Search for the cell housing the specified text and yield its (x, y) center coordinate. 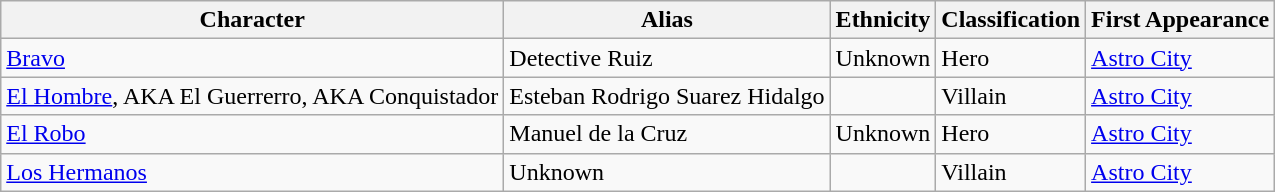
Los Hermanos (252, 172)
El Robo (252, 134)
First Appearance (1180, 20)
Classification (1011, 20)
Character (252, 20)
El Hombre, AKA El Guerrerro, AKA Conquistador (252, 96)
Detective Ruiz (667, 58)
Manuel de la Cruz (667, 134)
Ethnicity (883, 20)
Esteban Rodrigo Suarez Hidalgo (667, 96)
Bravo (252, 58)
Alias (667, 20)
